For the text-containing cell, return its midpoint in [x, y] coordinate format. 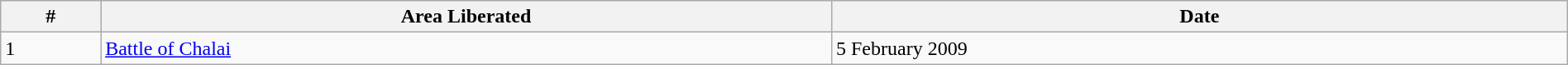
Date [1199, 17]
Area Liberated [466, 17]
Battle of Chalai [466, 48]
1 [51, 48]
5 February 2009 [1199, 48]
# [51, 17]
